Extract the [x, y] coordinate from the center of the cell holding the provided text.  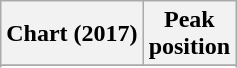
Chart (2017) [72, 34]
Peak position [189, 34]
